From the cell containing the given text, extract its center point as (x, y) coordinate. 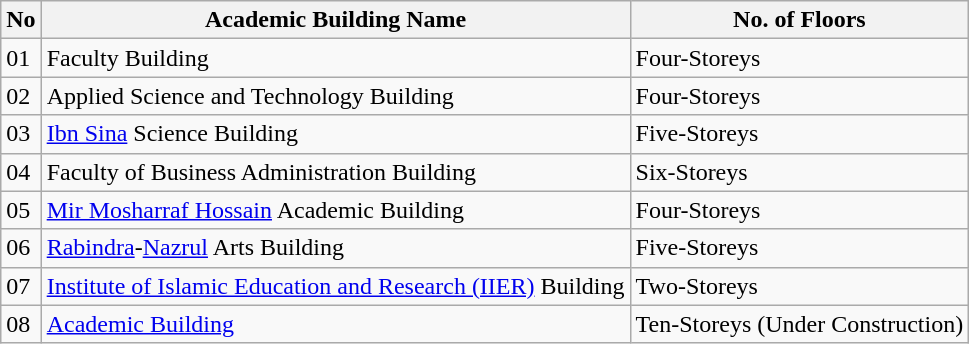
No (21, 20)
Ten-Storeys (Under Construction) (800, 324)
05 (21, 210)
Mir Mosharraf Hossain Academic Building (336, 210)
Rabindra-Nazrul Arts Building (336, 248)
Academic Building Name (336, 20)
06 (21, 248)
Ibn Sina Science Building (336, 134)
03 (21, 134)
No. of Floors (800, 20)
Academic Building (336, 324)
07 (21, 286)
01 (21, 58)
04 (21, 172)
08 (21, 324)
02 (21, 96)
Applied Science and Technology Building (336, 96)
Institute of Islamic Education and Research (IIER) Building (336, 286)
Two-Storeys (800, 286)
Faculty Building (336, 58)
Six-Storeys (800, 172)
Faculty of Business Administration Building (336, 172)
